Search for the cell housing the specified text and yield its (X, Y) center coordinate. 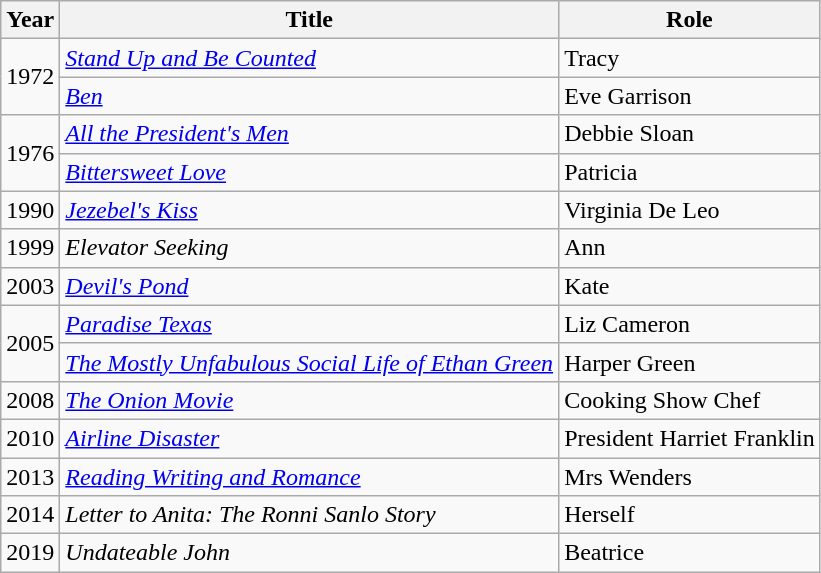
1990 (30, 210)
Stand Up and Be Counted (310, 58)
Jezebel's Kiss (310, 210)
1972 (30, 77)
2019 (30, 553)
Ben (310, 96)
Devil's Pond (310, 286)
Reading Writing and Romance (310, 477)
2008 (30, 400)
Elevator Seeking (310, 248)
Virginia De Leo (690, 210)
Title (310, 20)
Mrs Wenders (690, 477)
Letter to Anita: The Ronni Sanlo Story (310, 515)
Year (30, 20)
1999 (30, 248)
Undateable John (310, 553)
Beatrice (690, 553)
Harper Green (690, 362)
Tracy (690, 58)
Bittersweet Love (310, 172)
2014 (30, 515)
Airline Disaster (310, 438)
Paradise Texas (310, 324)
2005 (30, 343)
Eve Garrison (690, 96)
Patricia (690, 172)
Ann (690, 248)
The Onion Movie (310, 400)
2003 (30, 286)
Role (690, 20)
2010 (30, 438)
Liz Cameron (690, 324)
All the President's Men (310, 134)
The Mostly Unfabulous Social Life of Ethan Green (310, 362)
President Harriet Franklin (690, 438)
2013 (30, 477)
Cooking Show Chef (690, 400)
Debbie Sloan (690, 134)
1976 (30, 153)
Kate (690, 286)
Herself (690, 515)
